For the text-containing cell, return its midpoint in [x, y] coordinate format. 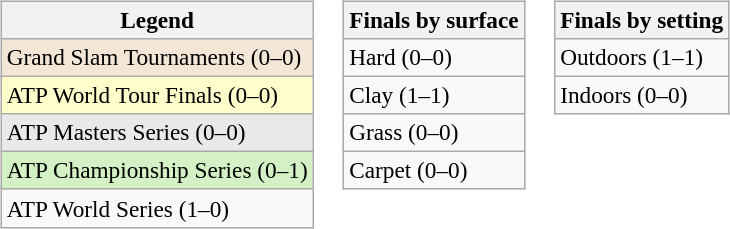
Grand Slam Tournaments (0–0) [157, 57]
Indoors (0–0) [642, 95]
Legend [157, 20]
Grass (0–0) [434, 133]
ATP World Series (1–0) [157, 208]
Finals by surface [434, 20]
Finals by setting [642, 20]
ATP World Tour Finals (0–0) [157, 95]
Outdoors (1–1) [642, 57]
Hard (0–0) [434, 57]
Clay (1–1) [434, 95]
ATP Championship Series (0–1) [157, 171]
ATP Masters Series (0–0) [157, 133]
Carpet (0–0) [434, 171]
